Determine the [X, Y] coordinate at the center of the cell enclosing the given text.  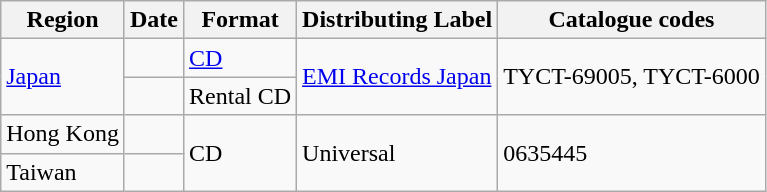
Region [63, 20]
EMI Records Japan [398, 77]
Rental CD [240, 96]
Universal [398, 153]
Format [240, 20]
Taiwan [63, 172]
Date [154, 20]
Distributing Label [398, 20]
Japan [63, 77]
Catalogue codes [632, 20]
0635445 [632, 153]
Hong Kong [63, 134]
TYCT-69005, TYCT-6000 [632, 77]
